Locate the cell with the specified text and output its [x, y] center coordinate. 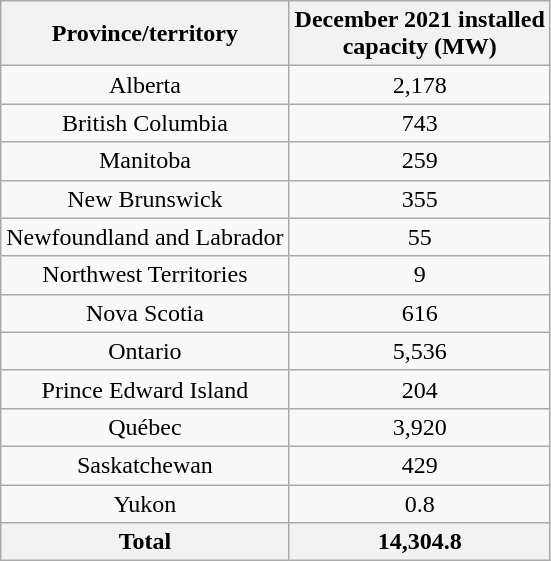
Newfoundland and Labrador [145, 237]
Total [145, 542]
14,304.8 [420, 542]
743 [420, 123]
British Columbia [145, 123]
Nova Scotia [145, 313]
5,536 [420, 351]
0.8 [420, 503]
Prince Edward Island [145, 389]
9 [420, 275]
Northwest Territories [145, 275]
New Brunswick [145, 199]
429 [420, 465]
December 2021 installedcapacity (MW) [420, 34]
55 [420, 237]
Québec [145, 427]
259 [420, 161]
3,920 [420, 427]
Alberta [145, 85]
Saskatchewan [145, 465]
616 [420, 313]
Province/territory [145, 34]
Manitoba [145, 161]
204 [420, 389]
Yukon [145, 503]
2,178 [420, 85]
Ontario [145, 351]
355 [420, 199]
